Capture the cell that displays the provided text and extract its (x, y) central coordinate. 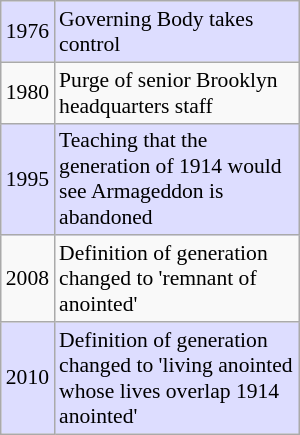
Definition of generation changed to 'living anointed whose lives overlap 1914 anointed' (176, 378)
1995 (28, 179)
Purge of senior Brooklyn headquarters staff (176, 92)
1976 (28, 32)
Governing Body takes control (176, 32)
2008 (28, 278)
Definition of generation changed to 'remnant of anointed' (176, 278)
1980 (28, 92)
2010 (28, 378)
Teaching that the generation of 1914 would see Armageddon is abandoned (176, 179)
